Scan for the cell matching the given text and deliver its [x, y] coordinate at center. 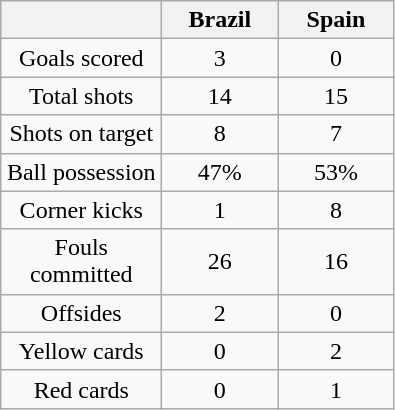
14 [220, 96]
Yellow cards [82, 351]
Goals scored [82, 58]
53% [336, 172]
16 [336, 262]
15 [336, 96]
7 [336, 134]
Spain [336, 20]
Total shots [82, 96]
3 [220, 58]
Fouls committed [82, 262]
Brazil [220, 20]
Shots on target [82, 134]
Red cards [82, 389]
47% [220, 172]
Corner kicks [82, 210]
26 [220, 262]
Ball possession [82, 172]
Offsides [82, 313]
